Return the (X, Y) coordinate for the center point of the cell that contains the specified text.  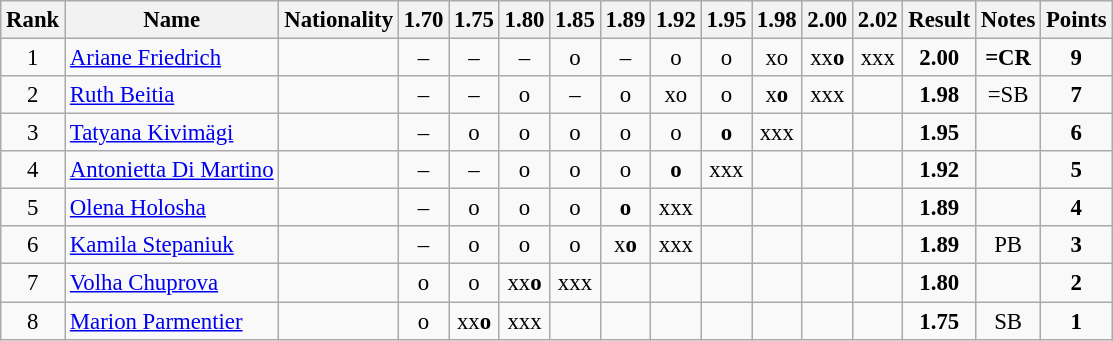
Kamila Stepaniuk (172, 245)
Ruth Beitia (172, 95)
SB (1008, 321)
PB (1008, 245)
Olena Holosha (172, 208)
Ariane Friedrich (172, 58)
=SB (1008, 95)
Name (172, 20)
Tatyana Kivimägi (172, 133)
=CR (1008, 58)
9 (1076, 58)
Notes (1008, 20)
8 (33, 321)
Nationality (338, 20)
2.02 (877, 20)
Points (1076, 20)
Result (940, 20)
Antonietta Di Martino (172, 170)
1.85 (575, 20)
Rank (33, 20)
Marion Parmentier (172, 321)
1.70 (423, 20)
Volha Chuprova (172, 283)
